Extract the [x, y] coordinate from the center of the cell holding the provided text.  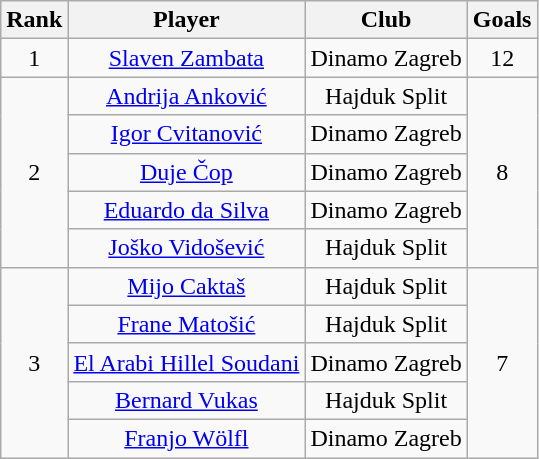
Franjo Wölfl [186, 438]
12 [502, 58]
Club [386, 20]
Goals [502, 20]
Rank [34, 20]
Player [186, 20]
7 [502, 362]
1 [34, 58]
Duje Čop [186, 172]
El Arabi Hillel Soudani [186, 362]
Bernard Vukas [186, 400]
Frane Matošić [186, 324]
Andrija Anković [186, 96]
Mijo Caktaš [186, 286]
2 [34, 172]
Igor Cvitanović [186, 134]
8 [502, 172]
Joško Vidošević [186, 248]
3 [34, 362]
Slaven Zambata [186, 58]
Eduardo da Silva [186, 210]
